Find where the given text appears and provide that cell's center as (X, Y) coordinate. 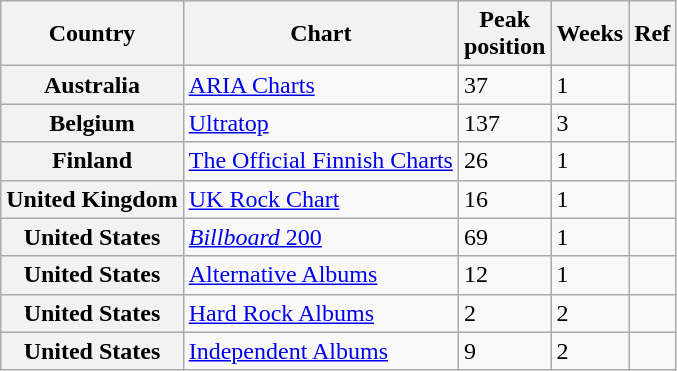
Ref (652, 34)
26 (504, 161)
United Kingdom (92, 199)
16 (504, 199)
Finland (92, 161)
Chart (320, 34)
3 (590, 123)
Alternative Albums (320, 275)
Hard Rock Albums (320, 313)
137 (504, 123)
Peakposition (504, 34)
UK Rock Chart (320, 199)
Australia (92, 85)
Billboard 200 (320, 237)
9 (504, 351)
ARIA Charts (320, 85)
Belgium (92, 123)
The Official Finnish Charts (320, 161)
Independent Albums (320, 351)
12 (504, 275)
69 (504, 237)
37 (504, 85)
Country (92, 34)
Ultratop (320, 123)
Weeks (590, 34)
